Return the [X, Y] coordinate for the center point of the cell that contains the specified text.  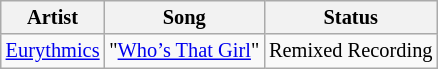
"Who’s That Girl" [184, 51]
Artist [53, 17]
Eurythmics [53, 51]
Song [184, 17]
Status [350, 17]
Remixed Recording [350, 51]
